Return [X, Y] of the center of cell containing provided text 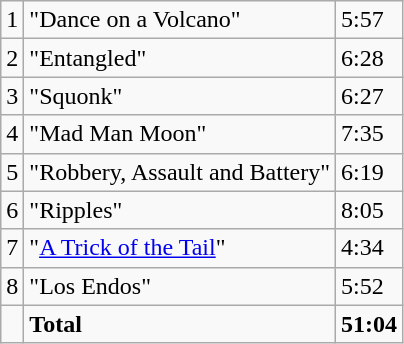
"Squonk" [180, 96]
5:57 [370, 20]
8 [12, 286]
"Entangled" [180, 58]
3 [12, 96]
7 [12, 248]
5:52 [370, 286]
"Mad Man Moon" [180, 134]
6:27 [370, 96]
6:28 [370, 58]
6:19 [370, 172]
"Robbery, Assault and Battery" [180, 172]
"Dance on a Volcano" [180, 20]
4:34 [370, 248]
8:05 [370, 210]
6 [12, 210]
2 [12, 58]
51:04 [370, 324]
"A Trick of the Tail" [180, 248]
7:35 [370, 134]
"Ripples" [180, 210]
"Los Endos" [180, 286]
Total [180, 324]
4 [12, 134]
1 [12, 20]
5 [12, 172]
